Output the [x, y] coordinate of the center of the cell containing the given text.  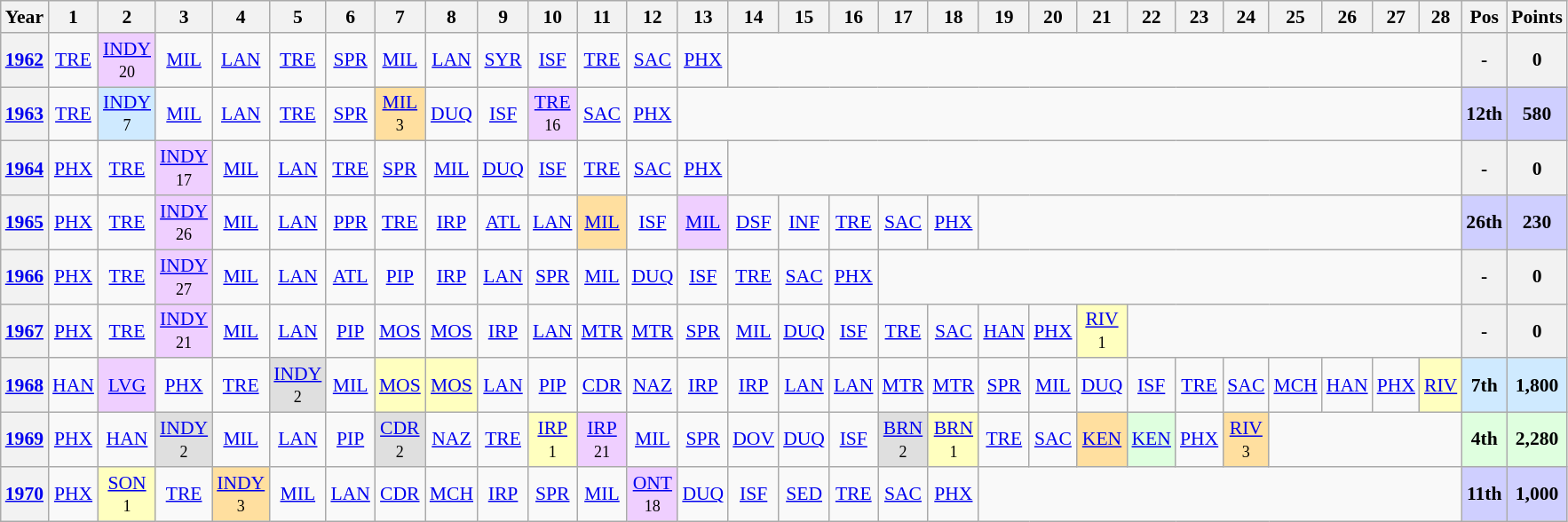
5 [297, 17]
12th [1485, 114]
26 [1348, 17]
24 [1246, 17]
1968 [25, 385]
1,000 [1537, 494]
BRN2 [904, 440]
Year [25, 17]
RIV1 [1103, 330]
20 [1053, 17]
26th [1485, 222]
IRP1 [552, 440]
DOV [753, 440]
7th [1485, 385]
4 [241, 17]
3 [184, 17]
TRE16 [552, 114]
14 [753, 17]
1969 [25, 440]
19 [1003, 17]
1 [73, 17]
12 [652, 17]
1,800 [1537, 385]
6 [350, 17]
RIV3 [1246, 440]
INDY7 [127, 114]
21 [1103, 17]
INDY21 [184, 330]
580 [1537, 114]
28 [1440, 17]
15 [804, 17]
INDY26 [184, 222]
1966 [25, 277]
17 [904, 17]
4th [1485, 440]
2,280 [1537, 440]
INF [804, 222]
BRN1 [954, 440]
1970 [25, 494]
1965 [25, 222]
SON1 [127, 494]
13 [703, 17]
16 [853, 17]
Pos [1485, 17]
SED [804, 494]
INDY17 [184, 169]
RIV [1440, 385]
7 [400, 17]
INDY3 [241, 494]
1962 [25, 60]
ONT18 [652, 494]
8 [451, 17]
MIL3 [400, 114]
LVG [127, 385]
22 [1151, 17]
23 [1199, 17]
INDY20 [127, 60]
25 [1295, 17]
18 [954, 17]
DSF [753, 222]
27 [1396, 17]
9 [503, 17]
CDR2 [400, 440]
230 [1537, 222]
1964 [25, 169]
SYR [503, 60]
11th [1485, 494]
11 [602, 17]
IRP21 [602, 440]
1963 [25, 114]
INDY27 [184, 277]
PPR [350, 222]
2 [127, 17]
1967 [25, 330]
10 [552, 17]
Points [1537, 17]
